Detect which cell encompasses the target text, then output its (x, y) center coordinate. 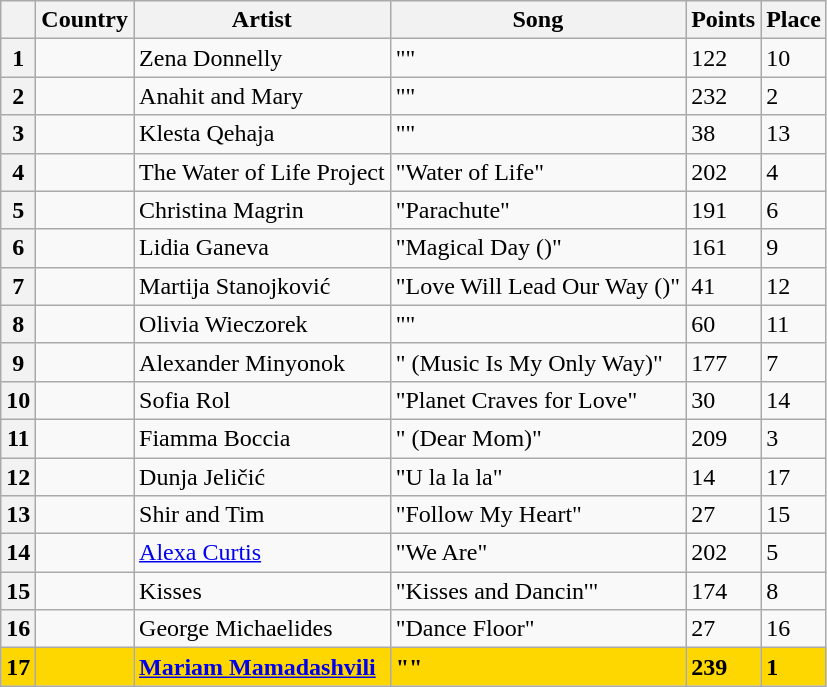
232 (724, 96)
60 (724, 324)
George Michaelides (262, 629)
30 (724, 400)
"Kisses and Dancin'" (538, 591)
"Magical Day ()" (538, 248)
"Dance Floor" (538, 629)
122 (724, 58)
"U la la la" (538, 477)
177 (724, 362)
"Planet Craves for Love" (538, 400)
Points (724, 20)
Mariam Mamadashvili (262, 667)
Shir and Tim (262, 515)
Olivia Wieczorek (262, 324)
Alexa Curtis (262, 553)
Country (85, 20)
"We Are" (538, 553)
Alexander Minyonok (262, 362)
"Water of Life" (538, 172)
161 (724, 248)
Sofia Rol (262, 400)
Song (538, 20)
41 (724, 286)
Anahit and Mary (262, 96)
Place (794, 20)
Martija Stanojković (262, 286)
"Follow My Heart" (538, 515)
Klesta Qehaja (262, 134)
38 (724, 134)
"Parachute" (538, 210)
Fiamma Boccia (262, 438)
Artist (262, 20)
Zena Donnelly (262, 58)
" (Music Is My Only Way)" (538, 362)
Lidia Ganeva (262, 248)
174 (724, 591)
"Love Will Lead Our Way ()" (538, 286)
Dunja Jeličić (262, 477)
Kisses (262, 591)
239 (724, 667)
191 (724, 210)
Christina Magrin (262, 210)
" (Dear Mom)" (538, 438)
209 (724, 438)
The Water of Life Project (262, 172)
